Scan for the cell matching the given text and deliver its [X, Y] coordinate at center. 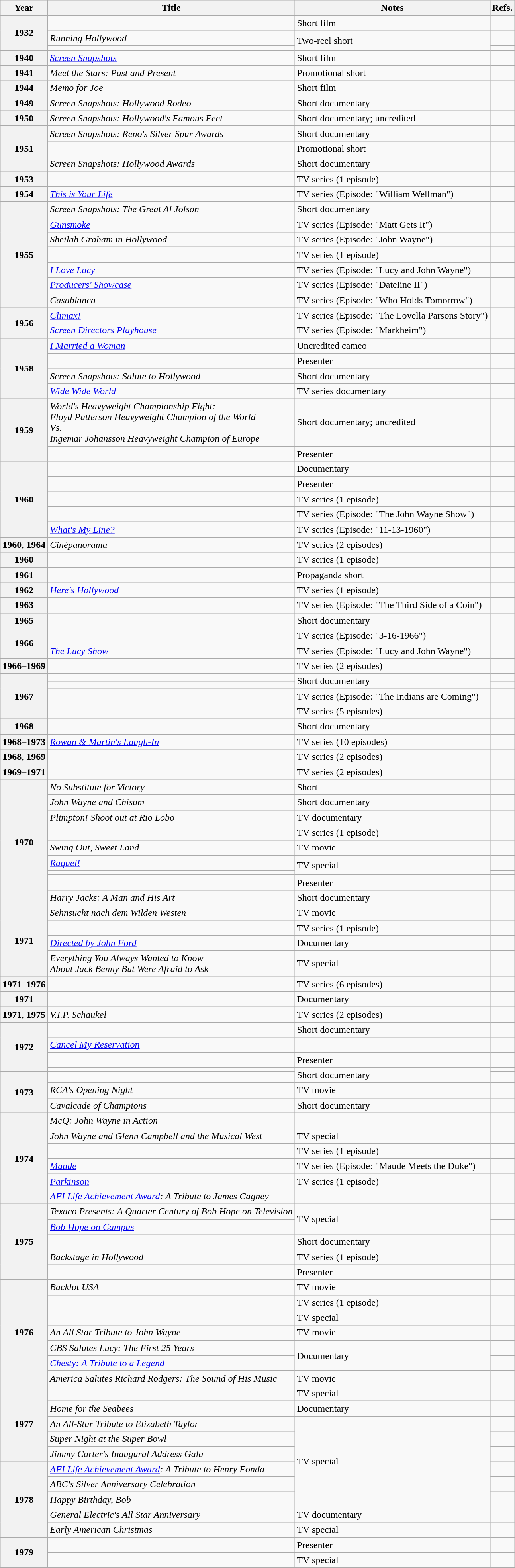
Plimpton! Shoot out at Rio Lobo [171, 817]
John Wayne and Chisum [171, 802]
1932 [24, 33]
Refs. [502, 8]
1966–1969 [24, 666]
1968–1973 [24, 742]
1960, 1964 [24, 545]
Screen Directors Playhouse [171, 330]
Chesty: A Tribute to a Legend [171, 1363]
1962 [24, 590]
Running Hollywood [171, 38]
TV series (Episode: "The Third Side of a Coin") [392, 605]
Short [392, 787]
TV series (Episode: "Dateline II") [392, 285]
1968, 1969 [24, 757]
1959 [24, 430]
Memo for Joe [171, 88]
1958 [24, 368]
1965 [24, 620]
Jimmy Carter's Inaugural Address Gala [171, 1454]
John Wayne and Glenn Campbell and the Musical West [171, 1136]
Climax! [171, 315]
Cancel My Reservation [171, 1045]
Early American Christmas [171, 1530]
Screen Snapshots [171, 58]
TV series (Episode: "Maude Meets the Duke") [392, 1166]
Propaganda short [392, 575]
1969–1971 [24, 772]
RCA's Opening Night [171, 1090]
Everything You Always Wanted to KnowAbout Jack Benny But Were Afraid to Ask [171, 964]
1976 [24, 1333]
Here's Hollywood [171, 590]
TV series (5 episodes) [392, 712]
Maude [171, 1166]
1968 [24, 727]
Producers' Showcase [171, 285]
Home for the Seabees [171, 1408]
TV series (10 episodes) [392, 742]
TV series (Episode: "Markheim") [392, 330]
ABC's Silver Anniversary Celebration [171, 1484]
CBS Salutes Lucy: The First 25 Years [171, 1348]
TV series (Episode: "3-16-1966") [392, 635]
1974 [24, 1158]
Uncredited cameo [392, 346]
Casablanca [171, 300]
I Love Lucy [171, 270]
AFI Life Achievement Award: A Tribute to Henry Fonda [171, 1469]
Backstage in Hollywood [171, 1257]
Notes [392, 8]
1971–1976 [24, 984]
Screen Snapshots: The Great Al Jolson [171, 209]
TV series documentary [392, 391]
1949 [24, 103]
Wide Wide World [171, 391]
1973 [24, 1093]
McQ: John Wayne in Action [171, 1120]
TV series (Episode: "The John Wayne Show") [392, 514]
1975 [24, 1242]
1954 [24, 194]
Gunsmoke [171, 225]
TV series (Episode: "11-13-1960") [392, 530]
This is Your Life [171, 194]
1979 [24, 1552]
General Electric's All Star Anniversary [171, 1515]
World's Heavyweight Championship Fight:Floyd Patterson Heavyweight Champion of the WorldVs.Ingemar Johansson Heavyweight Champion of Europe [171, 422]
Backlot USA [171, 1287]
Sehnsucht nach dem Wilden Westen [171, 913]
Title [171, 8]
Texaco Presents: A Quarter Century of Bob Hope on Television [171, 1212]
Harry Jacks: A Man and His Art [171, 897]
TV series (Episode: "Matt Gets It") [392, 225]
I Married a Woman [171, 346]
TV series (Episode: "The Indians are Coming") [392, 696]
Super Night at the Super Bowl [171, 1439]
Cavalcade of Champions [171, 1105]
An All Star Tribute to John Wayne [171, 1333]
TV series (6 episodes) [392, 984]
Screen Snapshots: Salute to Hollywood [171, 376]
Happy Birthday, Bob [171, 1500]
1951 [24, 149]
Screen Snapshots: Hollywood's Famous Feet [171, 118]
1971, 1975 [24, 1015]
1941 [24, 73]
An All-Star Tribute to Elizabeth Taylor [171, 1423]
1944 [24, 88]
Cinépanorama [171, 545]
1950 [24, 118]
TV series (Episode: "William Wellman") [392, 194]
Two-reel short [392, 41]
1955 [24, 255]
Screen Snapshots: Reno's Silver Spur Awards [171, 133]
1972 [24, 1047]
Screen Snapshots: Hollywood Rodeo [171, 103]
America Salutes Richard Rodgers: The Sound of His Music [171, 1378]
Meet the Stars: Past and Present [171, 73]
V.I.P. Schaukel [171, 1015]
1953 [24, 179]
Parkinson [171, 1181]
Directed by John Ford [171, 943]
What's My Line? [171, 530]
Sheilah Graham in Hollywood [171, 240]
Bob Hope on Campus [171, 1227]
TV series (Episode: "The Lovella Parsons Story") [392, 315]
1940 [24, 58]
No Substitute for Victory [171, 787]
TV series (Episode: "Who Holds Tomorrow") [392, 300]
Year [24, 8]
TV series (Episode: "John Wayne") [392, 240]
1967 [24, 696]
Rowan & Martin's Laugh-In [171, 742]
AFI Life Achievement Award: A Tribute to James Cagney [171, 1197]
1956 [24, 323]
Screen Snapshots: Hollywood Awards [171, 164]
1961 [24, 575]
Swing Out, Sweet Land [171, 848]
1978 [24, 1500]
1963 [24, 605]
1966 [24, 643]
1970 [24, 843]
The Lucy Show [171, 651]
Raquel! [171, 863]
1977 [24, 1423]
